Detect which cell encompasses the target text, then output its (X, Y) center coordinate. 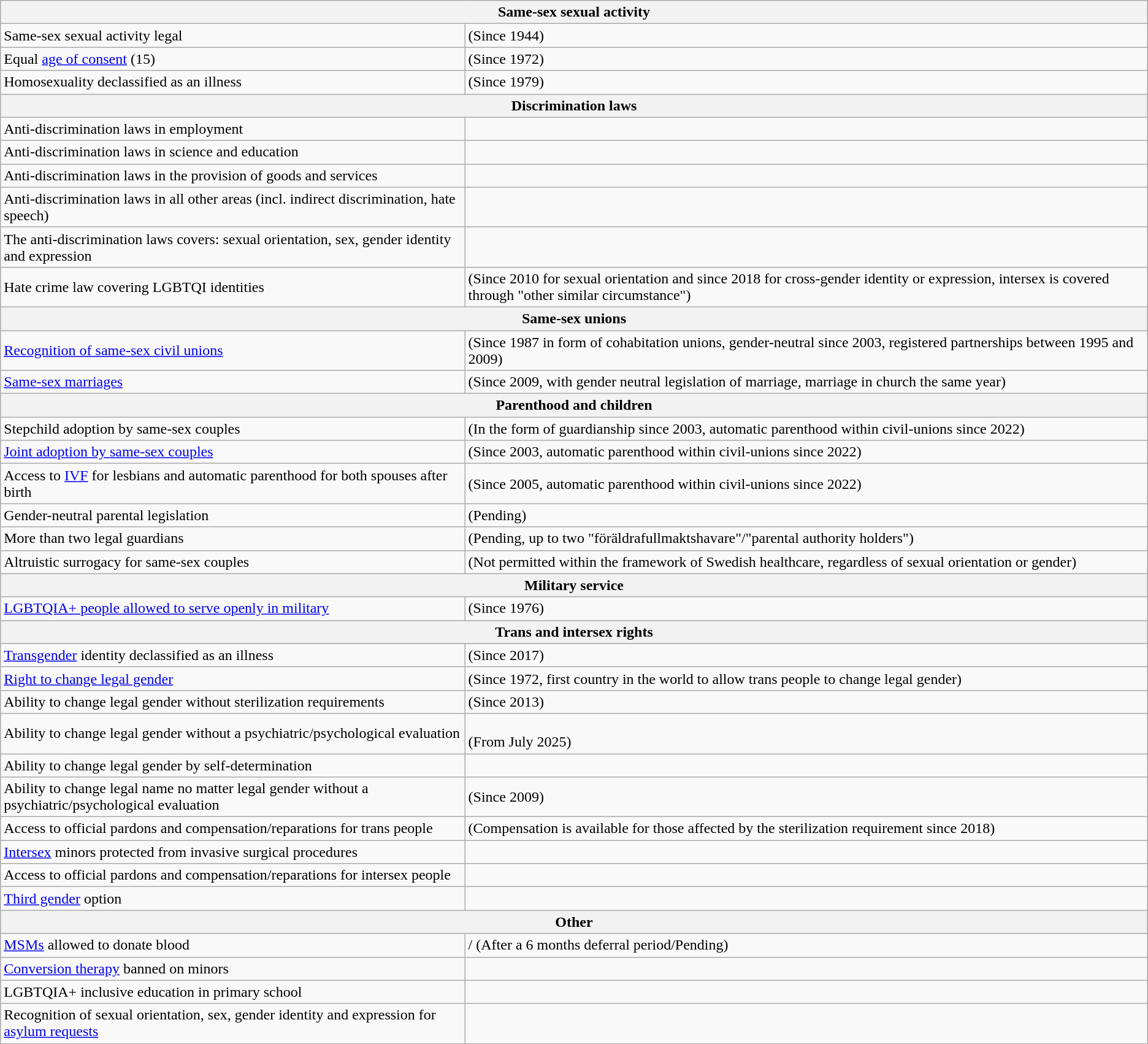
Ability to change legal gender by self-determination (233, 765)
(Since 2005, automatic parenthood within civil-unions since 2022) (806, 483)
Parenthood and children (574, 405)
(Since 1976) (806, 608)
(Since 2009) (806, 797)
(In the form of guardianship since 2003, automatic parenthood within civil-unions since 2022) (806, 429)
Trans and intersex rights (574, 632)
(Pending, up to two "föräldrafullmaktshavare"/"parental authority holders") (806, 539)
Access to IVF for lesbians and automatic parenthood for both spouses after birth (233, 483)
/ (After a 6 months deferral period/Pending) (806, 945)
Joint adoption by same-sex couples (233, 452)
Altruistic surrogacy for same-sex couples (233, 562)
Hate crime law covering LGBTQI identities (233, 287)
Gender-neutral parental legislation (233, 515)
Homosexuality declassified as an illness (233, 82)
Equal age of consent (15) (233, 59)
(Since 1944) (806, 36)
(Not permitted within the framework of Swedish healthcare, regardless of sexual orientation or gender) (806, 562)
Access to official pardons and compensation/reparations for intersex people (233, 875)
LGBTQIA+ inclusive education in primary school (233, 992)
Anti-discrimination laws in employment (233, 129)
Military service (574, 585)
Anti-discrimination laws in all other areas (incl. indirect discrimination, hate speech) (233, 207)
Discrimination laws (574, 106)
(Since 1987 in form of cohabitation unions, gender-neutral since 2003, registered partnerships between 1995 and 2009) (806, 350)
Same-sex sexual activity legal (233, 36)
Intersex minors protected from invasive surgical procedures (233, 852)
(Since 2009, with gender neutral legislation of marriage, marriage in church the same year) (806, 382)
Other (574, 922)
Conversion therapy banned on minors (233, 969)
LGBTQIA+ people allowed to serve openly in military (233, 608)
More than two legal guardians (233, 539)
The anti-discrimination laws covers: sexual orientation, sex, gender identity and expression (233, 247)
(Pending) (806, 515)
Stepchild adoption by same-sex couples (233, 429)
Anti-discrimination laws in the provision of goods and services (233, 175)
Access to official pardons and compensation/reparations for trans people (233, 829)
Right to change legal gender (233, 678)
(Since 2017) (806, 655)
(Since 2013) (806, 702)
Same-sex unions (574, 318)
Ability to change legal gender without sterilization requirements (233, 702)
(Since 1972, first country in the world to allow trans people to change legal gender) (806, 678)
(From July 2025) (806, 734)
Recognition of same-sex civil unions (233, 350)
Ability to change legal name no matter legal gender without a psychiatric/psychological evaluation (233, 797)
Ability to change legal gender without a psychiatric/psychological evaluation (233, 734)
(Since 1972) (806, 59)
Same-sex sexual activity (574, 12)
Anti-discrimination laws in science and education (233, 152)
Transgender identity declassified as an illness (233, 655)
Third gender option (233, 899)
(Compensation is available for those affected by the sterilization requirement since 2018) (806, 829)
MSMs allowed to donate blood (233, 945)
(Since 1979) (806, 82)
(Since 2010 for sexual orientation and since 2018 for cross-gender identity or expression, intersex is covered through "other similar circumstance") (806, 287)
Same-sex marriages (233, 382)
(Since 2003, automatic parenthood within civil-unions since 2022) (806, 452)
Recognition of sexual orientation, sex, gender identity and expression for asylum requests (233, 1023)
